Provide the (x, y) coordinate of the cell's center where the given text is located.  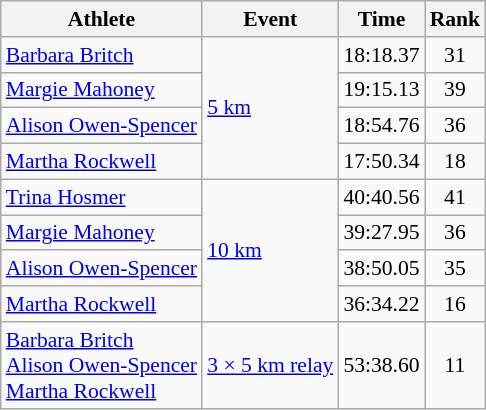
Rank (456, 19)
40:40.56 (381, 197)
3 × 5 km relay (270, 366)
Event (270, 19)
18:54.76 (381, 126)
41 (456, 197)
Barbara BritchAlison Owen-SpencerMartha Rockwell (102, 366)
17:50.34 (381, 162)
19:15.13 (381, 90)
10 km (270, 250)
35 (456, 269)
39 (456, 90)
39:27.95 (381, 233)
Trina Hosmer (102, 197)
18:18.37 (381, 55)
5 km (270, 108)
36:34.22 (381, 304)
31 (456, 55)
Time (381, 19)
16 (456, 304)
53:38.60 (381, 366)
Barbara Britch (102, 55)
18 (456, 162)
Athlete (102, 19)
38:50.05 (381, 269)
11 (456, 366)
